For the text-containing cell, return its midpoint in (x, y) coordinate format. 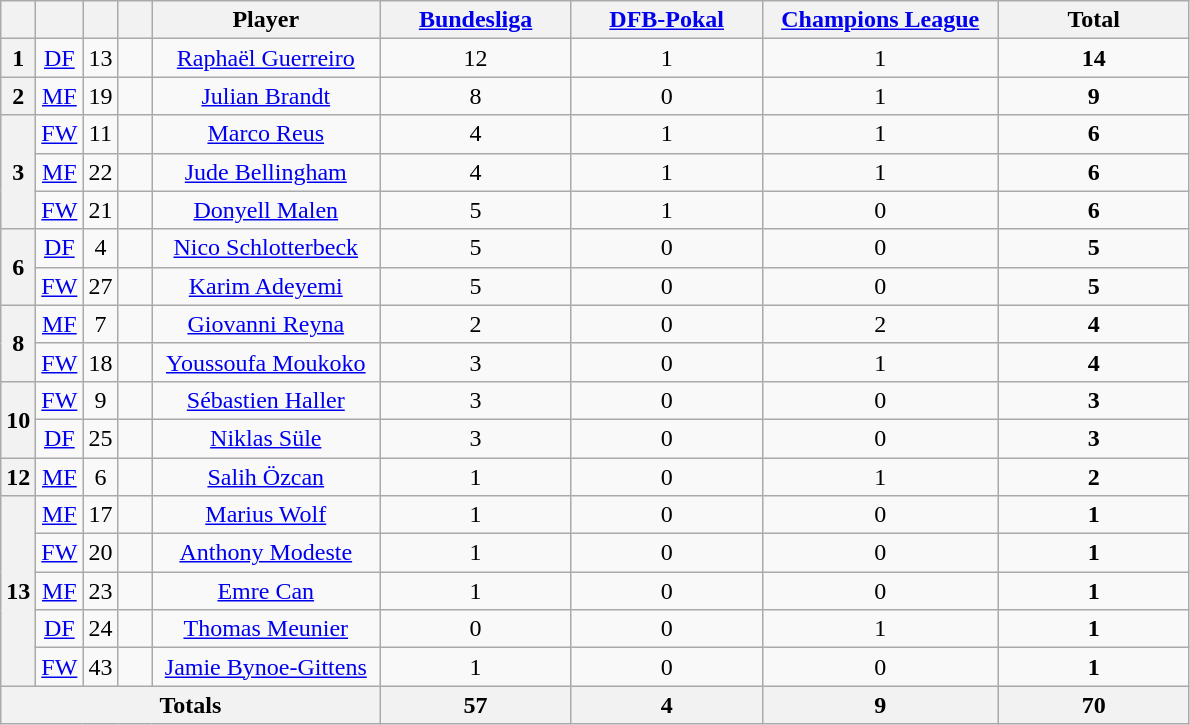
Donyell Malen (266, 210)
22 (100, 172)
Total (1094, 20)
Jude Bellingham (266, 172)
Giovanni Reyna (266, 324)
24 (100, 629)
Totals (190, 705)
Youssoufa Moukoko (266, 362)
Marco Reus (266, 134)
DFB-Pokal (666, 20)
18 (100, 362)
70 (1094, 705)
23 (100, 591)
19 (100, 96)
Champions League (880, 20)
Emre Can (266, 591)
Bundesliga (476, 20)
57 (476, 705)
14 (1094, 58)
Player (266, 20)
Raphaël Guerreiro (266, 58)
17 (100, 515)
Julian Brandt (266, 96)
21 (100, 210)
Thomas Meunier (266, 629)
Jamie Bynoe-Gittens (266, 667)
Salih Özcan (266, 477)
43 (100, 667)
7 (100, 324)
Marius Wolf (266, 515)
Niklas Süle (266, 438)
27 (100, 286)
Anthony Modeste (266, 553)
10 (18, 419)
20 (100, 553)
Karim Adeyemi (266, 286)
Nico Schlotterbeck (266, 248)
25 (100, 438)
Sébastien Haller (266, 400)
11 (100, 134)
